Provide the [x, y] coordinate of the cell's center where the given text is located.  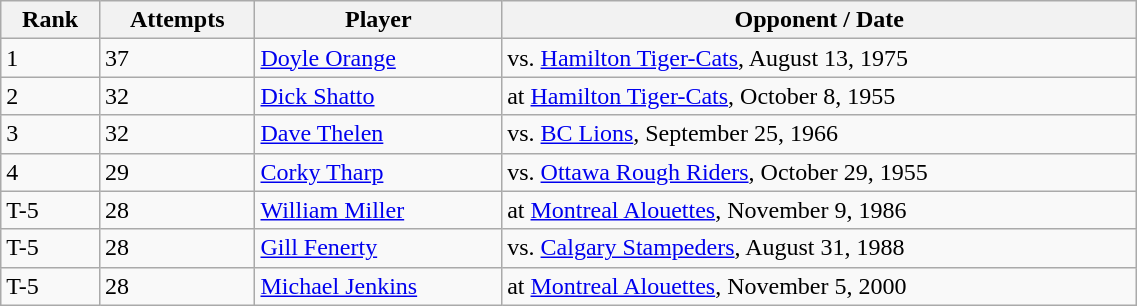
Doyle Orange [378, 58]
Corky Tharp [378, 172]
37 [177, 58]
Dave Thelen [378, 134]
2 [50, 96]
William Miller [378, 210]
vs. Hamilton Tiger-Cats, August 13, 1975 [820, 58]
vs. BC Lions, September 25, 1966 [820, 134]
4 [50, 172]
29 [177, 172]
3 [50, 134]
at Hamilton Tiger-Cats, October 8, 1955 [820, 96]
vs. Calgary Stampeders, August 31, 1988 [820, 248]
Player [378, 20]
vs. Ottawa Rough Riders, October 29, 1955 [820, 172]
at Montreal Alouettes, November 9, 1986 [820, 210]
at Montreal Alouettes, November 5, 2000 [820, 286]
Gill Fenerty [378, 248]
Dick Shatto [378, 96]
Attempts [177, 20]
Rank [50, 20]
Opponent / Date [820, 20]
Michael Jenkins [378, 286]
1 [50, 58]
